Pinpoint the cell where the given text exists, returning its (X, Y) midpoint coordinate. 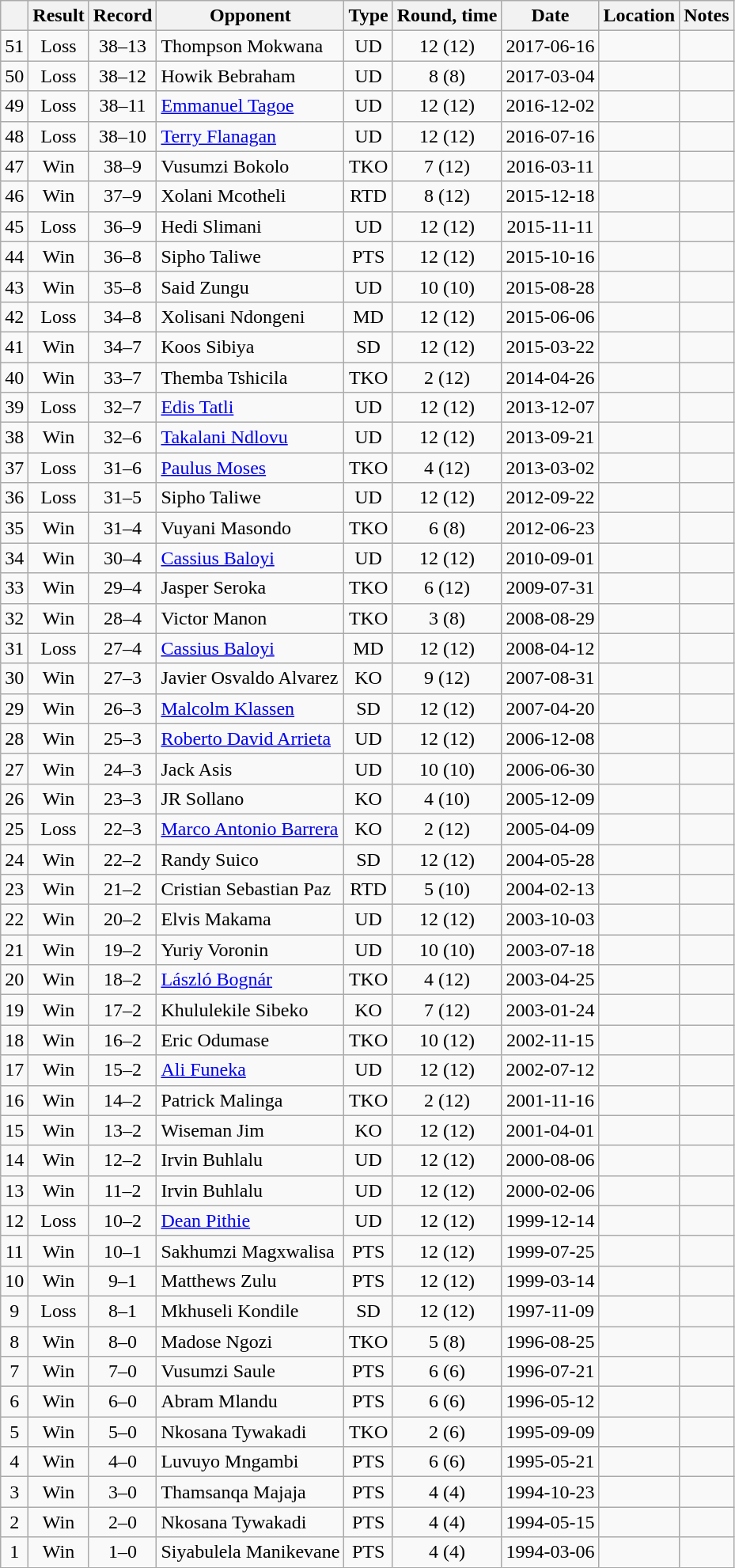
2 (14, 1522)
Result (59, 16)
1997-11-09 (551, 1311)
38–10 (123, 136)
18 (14, 1040)
1995-05-21 (551, 1462)
1 (14, 1552)
2000-02-06 (551, 1190)
21–2 (123, 890)
Location (639, 16)
Vuyani Masondo (250, 528)
32 (14, 618)
15–2 (123, 1070)
Mkhuseli Kondile (250, 1311)
2017-03-04 (551, 76)
16 (14, 1100)
17–2 (123, 1010)
15 (14, 1130)
35 (14, 528)
2002-11-15 (551, 1040)
1999-07-25 (551, 1251)
8 (12) (447, 196)
Abram Mlandu (250, 1402)
46 (14, 196)
10 (14, 1281)
Malcolm Klassen (250, 708)
4 (14, 1462)
26 (14, 799)
2010-09-01 (551, 558)
Thompson Mokwana (250, 46)
Yuriy Voronin (250, 950)
2017-06-16 (551, 46)
7–0 (123, 1372)
37 (14, 468)
1996-07-21 (551, 1372)
36–8 (123, 256)
Xolani Mcotheli (250, 196)
45 (14, 226)
5–0 (123, 1432)
2016-07-16 (551, 136)
Type (369, 16)
30 (14, 678)
10–1 (123, 1251)
38–12 (123, 76)
2003-10-03 (551, 920)
22–3 (123, 829)
38–13 (123, 46)
Siyabulela Manikevane (250, 1552)
10 (12) (447, 1040)
2003-01-24 (551, 1010)
1–0 (123, 1552)
1996-05-12 (551, 1402)
Sakhumzi Magxwalisa (250, 1251)
2016-12-02 (551, 106)
34 (14, 558)
2016-03-11 (551, 166)
Date (551, 16)
Howik Bebraham (250, 76)
30–4 (123, 558)
2008-04-12 (551, 648)
2–0 (123, 1522)
24 (14, 859)
Dean Pithie (250, 1221)
31–4 (123, 528)
Hedi Slimani (250, 226)
29 (14, 708)
5 (14, 1432)
2007-08-31 (551, 678)
36–9 (123, 226)
27–4 (123, 648)
3–0 (123, 1492)
1994-05-15 (551, 1522)
Paulus Moses (250, 468)
Luvuyo Mngambi (250, 1462)
2001-11-16 (551, 1100)
Marco Antonio Barrera (250, 829)
Patrick Malinga (250, 1100)
2002-07-12 (551, 1070)
22–2 (123, 859)
6 (14, 1402)
16–2 (123, 1040)
44 (14, 256)
42 (14, 317)
20–2 (123, 920)
14–2 (123, 1100)
20 (14, 980)
2015-11-11 (551, 226)
Jasper Seroka (250, 588)
28–4 (123, 618)
Themba Tshicila (250, 378)
38–11 (123, 106)
29–4 (123, 588)
23–3 (123, 799)
Cristian Sebastian Paz (250, 890)
38 (14, 438)
4 (10) (447, 799)
8 (14, 1342)
Edis Tatli (250, 408)
40 (14, 378)
Xolisani Ndongeni (250, 317)
2004-02-13 (551, 890)
34–8 (123, 317)
2013-12-07 (551, 408)
1999-12-14 (551, 1221)
2013-03-02 (551, 468)
18–2 (123, 980)
JR Sollano (250, 799)
2008-08-29 (551, 618)
2012-09-22 (551, 498)
2001-04-01 (551, 1130)
31 (14, 648)
2005-12-09 (551, 799)
1995-09-09 (551, 1432)
Ali Funeka (250, 1070)
2012-06-23 (551, 528)
3 (8) (447, 618)
37–9 (123, 196)
Takalani Ndlovu (250, 438)
11–2 (123, 1190)
17 (14, 1070)
26–3 (123, 708)
László Bognár (250, 980)
1994-10-23 (551, 1492)
Wiseman Jim (250, 1130)
5 (10) (447, 890)
2015-06-06 (551, 317)
2014-04-26 (551, 378)
Randy Suico (250, 859)
2003-07-18 (551, 950)
Terry Flanagan (250, 136)
2007-04-20 (551, 708)
41 (14, 347)
13–2 (123, 1130)
12 (14, 1221)
23 (14, 890)
Round, time (447, 16)
Notes (707, 16)
51 (14, 46)
6 (12) (447, 588)
47 (14, 166)
33–7 (123, 378)
50 (14, 76)
Madose Ngozi (250, 1342)
6–0 (123, 1402)
25 (14, 829)
24–3 (123, 769)
2003-04-25 (551, 980)
28 (14, 738)
14 (14, 1160)
19 (14, 1010)
8–1 (123, 1311)
49 (14, 106)
Eric Odumase (250, 1040)
35–8 (123, 287)
32–6 (123, 438)
Vusumzi Saule (250, 1372)
2006-06-30 (551, 769)
Roberto David Arrieta (250, 738)
2004-05-28 (551, 859)
39 (14, 408)
2000-08-06 (551, 1160)
Matthews Zulu (250, 1281)
48 (14, 136)
1999-03-14 (551, 1281)
27 (14, 769)
2006-12-08 (551, 738)
4–0 (123, 1462)
19–2 (123, 950)
2015-12-18 (551, 196)
31–5 (123, 498)
Emmanuel Tagoe (250, 106)
Thamsanqa Majaja (250, 1492)
2013-09-21 (551, 438)
2015-03-22 (551, 347)
Record (123, 16)
Opponent (250, 16)
34–7 (123, 347)
Victor Manon (250, 618)
1996-08-25 (551, 1342)
7 (14, 1372)
1994-03-06 (551, 1552)
13 (14, 1190)
Koos Sibiya (250, 347)
3 (14, 1492)
33 (14, 588)
Said Zungu (250, 287)
38–9 (123, 166)
21 (14, 950)
6 (8) (447, 528)
36 (14, 498)
Elvis Makama (250, 920)
25–3 (123, 738)
Vusumzi Bokolo (250, 166)
12–2 (123, 1160)
31–6 (123, 468)
2005-04-09 (551, 829)
8 (8) (447, 76)
9 (14, 1311)
2015-08-28 (551, 287)
27–3 (123, 678)
10–2 (123, 1221)
5 (8) (447, 1342)
9–1 (123, 1281)
2 (6) (447, 1432)
11 (14, 1251)
32–7 (123, 408)
2015-10-16 (551, 256)
22 (14, 920)
Javier Osvaldo Alvarez (250, 678)
9 (12) (447, 678)
Khululekile Sibeko (250, 1010)
2009-07-31 (551, 588)
8–0 (123, 1342)
43 (14, 287)
Jack Asis (250, 769)
